Output the (x, y) coordinate of the center of the cell containing the given text.  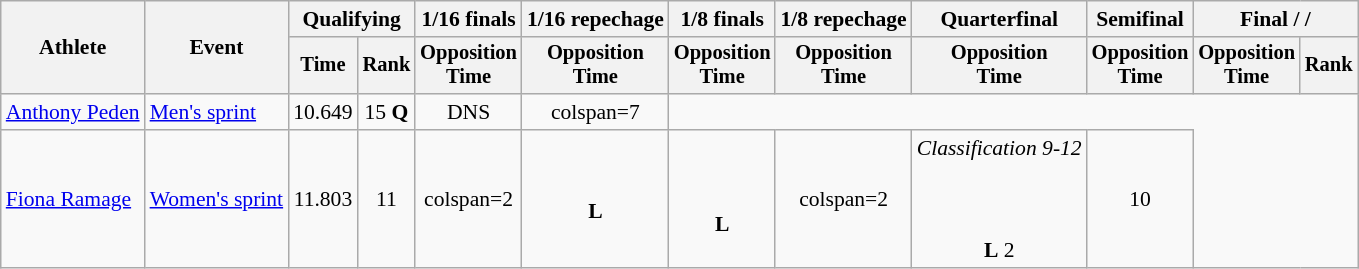
1/16 finals (468, 19)
11 (387, 199)
11.803 (322, 199)
Event (217, 48)
Quarterfinal (1000, 19)
10.649 (322, 112)
Final / / (1275, 19)
Anthony Peden (73, 112)
colspan=7 (596, 112)
Women's sprint (217, 199)
Qualifying (352, 19)
1/8 repechage (843, 19)
1/8 finals (722, 19)
Fiona Ramage (73, 199)
Athlete (73, 48)
Men's sprint (217, 112)
10 (1140, 199)
Classification 9-12L 2 (1000, 199)
Semifinal (1140, 19)
Time (322, 66)
1/16 repechage (596, 19)
15 Q (387, 112)
DNS (468, 112)
